Find where the given text appears and provide that cell's center as [X, Y] coordinate. 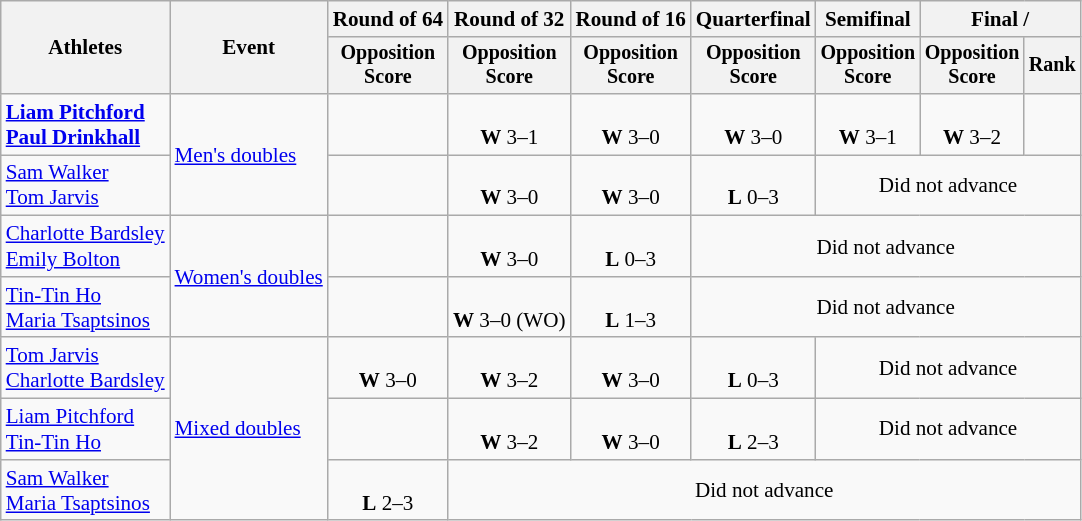
Men's doubles [249, 155]
Rank [1052, 65]
Charlotte BardsleyEmily Bolton [86, 246]
Women's doubles [249, 277]
Athletes [86, 48]
Final / [1000, 18]
Liam PitchfordPaul Drinkhall [86, 124]
Sam WalkerMaria Tsaptsinos [86, 490]
Liam PitchfordTin-Tin Ho [86, 428]
Round of 32 [510, 18]
Quarterfinal [754, 18]
Event [249, 48]
W 3–0 (WO) [510, 308]
L 1–3 [631, 308]
Mixed doubles [249, 430]
Round of 16 [631, 18]
Round of 64 [388, 18]
Semifinal [868, 18]
Tin-Tin HoMaria Tsaptsinos [86, 308]
Sam WalkerTom Jarvis [86, 186]
Tom JarvisCharlotte Bardsley [86, 368]
